Identify which cell holds the provided text, then report its (x, y) central coordinate. 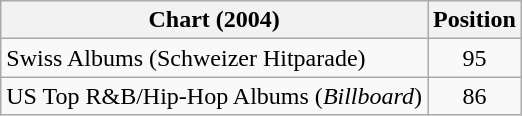
Position (475, 20)
Swiss Albums (Schweizer Hitparade) (214, 58)
US Top R&B/Hip-Hop Albums (Billboard) (214, 96)
95 (475, 58)
86 (475, 96)
Chart (2004) (214, 20)
